Locate the cell with the specified text and output its (X, Y) center coordinate. 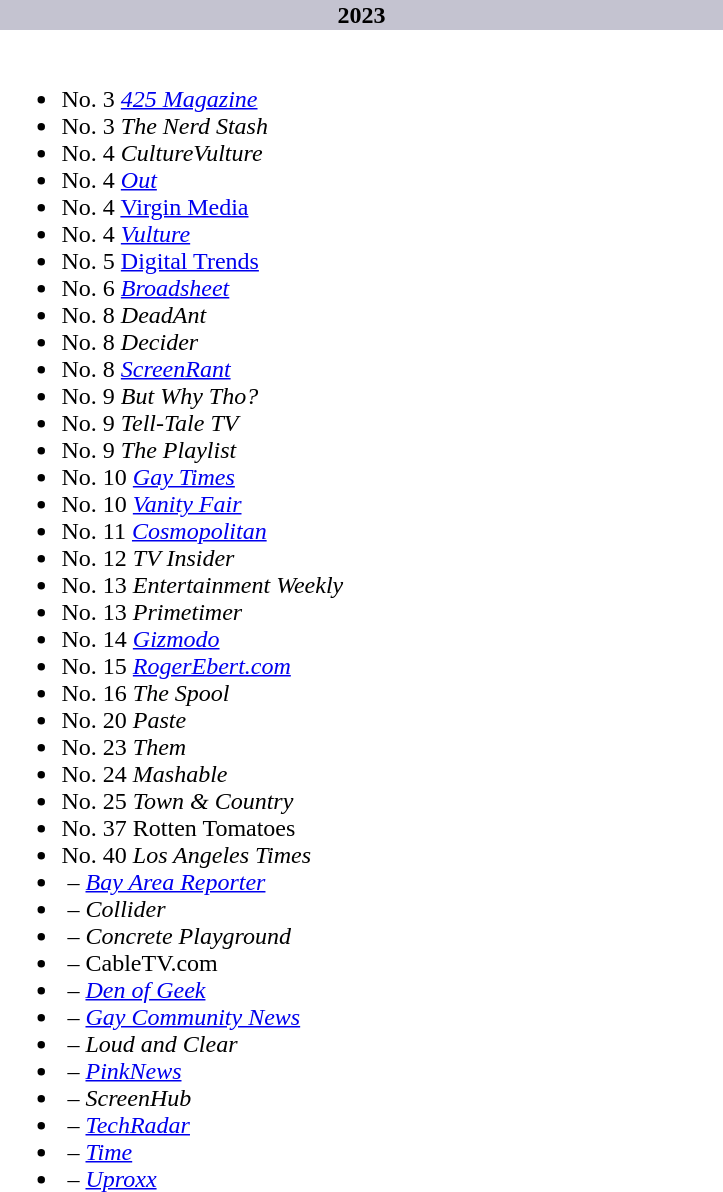
2023 (362, 15)
